Scan for the cell matching the given text and deliver its [x, y] coordinate at center. 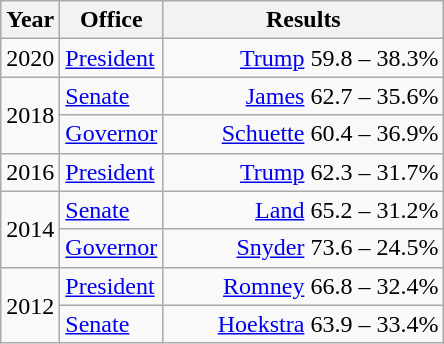
2014 [30, 229]
2016 [30, 172]
Year [30, 20]
2020 [30, 58]
Schuette 60.4 – 36.9% [304, 134]
Office [112, 20]
Trump 59.8 – 38.3% [304, 58]
Trump 62.3 – 31.7% [304, 172]
Results [304, 20]
Romney 66.8 – 32.4% [304, 286]
James 62.7 – 35.6% [304, 96]
2012 [30, 305]
Snyder 73.6 – 24.5% [304, 248]
2018 [30, 115]
Land 65.2 – 31.2% [304, 210]
Hoekstra 63.9 – 33.4% [304, 324]
